Capture the cell that displays the provided text and extract its (X, Y) central coordinate. 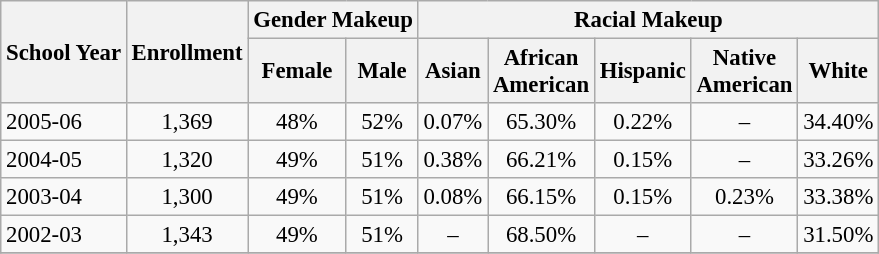
School Year (64, 52)
48% (297, 122)
0.07% (452, 122)
1,343 (187, 235)
2004-05 (64, 160)
52% (382, 122)
0.08% (452, 197)
1,369 (187, 122)
31.50% (838, 235)
65.30% (542, 122)
33.38% (838, 197)
Enrollment (187, 52)
1,300 (187, 197)
Gender Makeup (333, 20)
0.23% (744, 197)
Racial Makeup (648, 20)
2003-04 (64, 197)
68.50% (542, 235)
0.38% (452, 160)
34.40% (838, 122)
Male (382, 72)
Native American (744, 72)
33.26% (838, 160)
1,320 (187, 160)
African American (542, 72)
Female (297, 72)
0.22% (642, 122)
Asian (452, 72)
66.21% (542, 160)
2002-03 (64, 235)
White (838, 72)
66.15% (542, 197)
Hispanic (642, 72)
2005-06 (64, 122)
